Determine the (X, Y) coordinate at the center of the cell enclosing the given text.  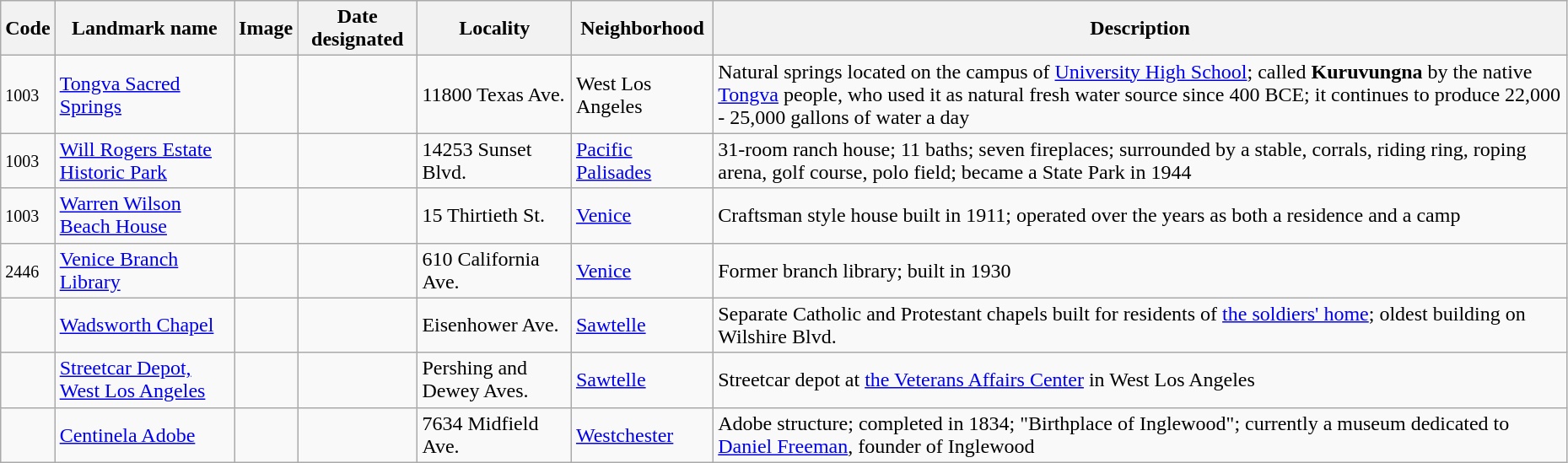
Neighborhood (642, 29)
Image (267, 29)
Description (1140, 29)
Wadsworth Chapel (144, 326)
Pacific Palisades (642, 160)
Warren Wilson Beach House (144, 216)
Adobe structure; completed in 1834; "Birthplace of Inglewood"; currently a museum dedicated to Daniel Freeman, founder of Inglewood (1140, 435)
7634 Midfield Ave. (494, 435)
Locality (494, 29)
2446 (28, 270)
Streetcar depot at the Veterans Affairs Center in West Los Angeles (1140, 380)
Centinela Adobe (144, 435)
Venice Branch Library (144, 270)
11800 Texas Ave. (494, 94)
Code (28, 29)
Tongva Sacred Springs (144, 94)
West Los Angeles (642, 94)
Pershing and Dewey Aves. (494, 380)
Will Rogers Estate Historic Park (144, 160)
610 California Ave. (494, 270)
Former branch library; built in 1930 (1140, 270)
Date designated (358, 29)
Eisenhower Ave. (494, 326)
Landmark name (144, 29)
15 Thirtieth St. (494, 216)
Streetcar Depot, West Los Angeles (144, 380)
Westchester (642, 435)
Separate Catholic and Protestant chapels built for residents of the soldiers' home; oldest building on Wilshire Blvd. (1140, 326)
14253 Sunset Blvd. (494, 160)
Craftsman style house built in 1911; operated over the years as both a residence and a camp (1140, 216)
